Provide the (X, Y) coordinate of the cell's center where the given text is located.  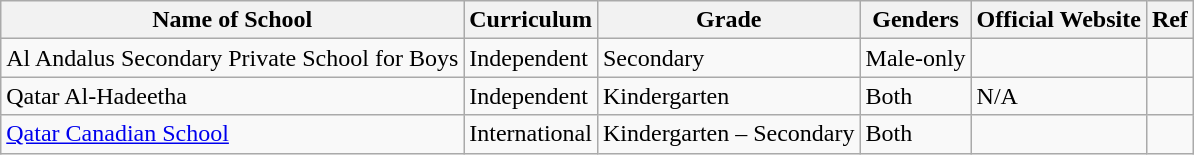
N/A (1058, 96)
Qatar Canadian School (232, 134)
Kindergarten (728, 96)
Secondary (728, 58)
International (531, 134)
Name of School (232, 20)
Grade (728, 20)
Ref (1170, 20)
Official Website (1058, 20)
Curriculum (531, 20)
Kindergarten – Secondary (728, 134)
Al Andalus Secondary Private School for Boys (232, 58)
Male-only (916, 58)
Qatar Al-Hadeetha (232, 96)
Genders (916, 20)
